Detect which cell encompasses the target text, then output its (x, y) center coordinate. 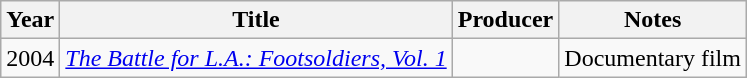
Year (30, 20)
The Battle for L.A.: Footsoldiers, Vol. 1 (256, 58)
Documentary film (653, 58)
Notes (653, 20)
2004 (30, 58)
Producer (506, 20)
Title (256, 20)
